Output the [X, Y] coordinate of the center of the cell containing the given text.  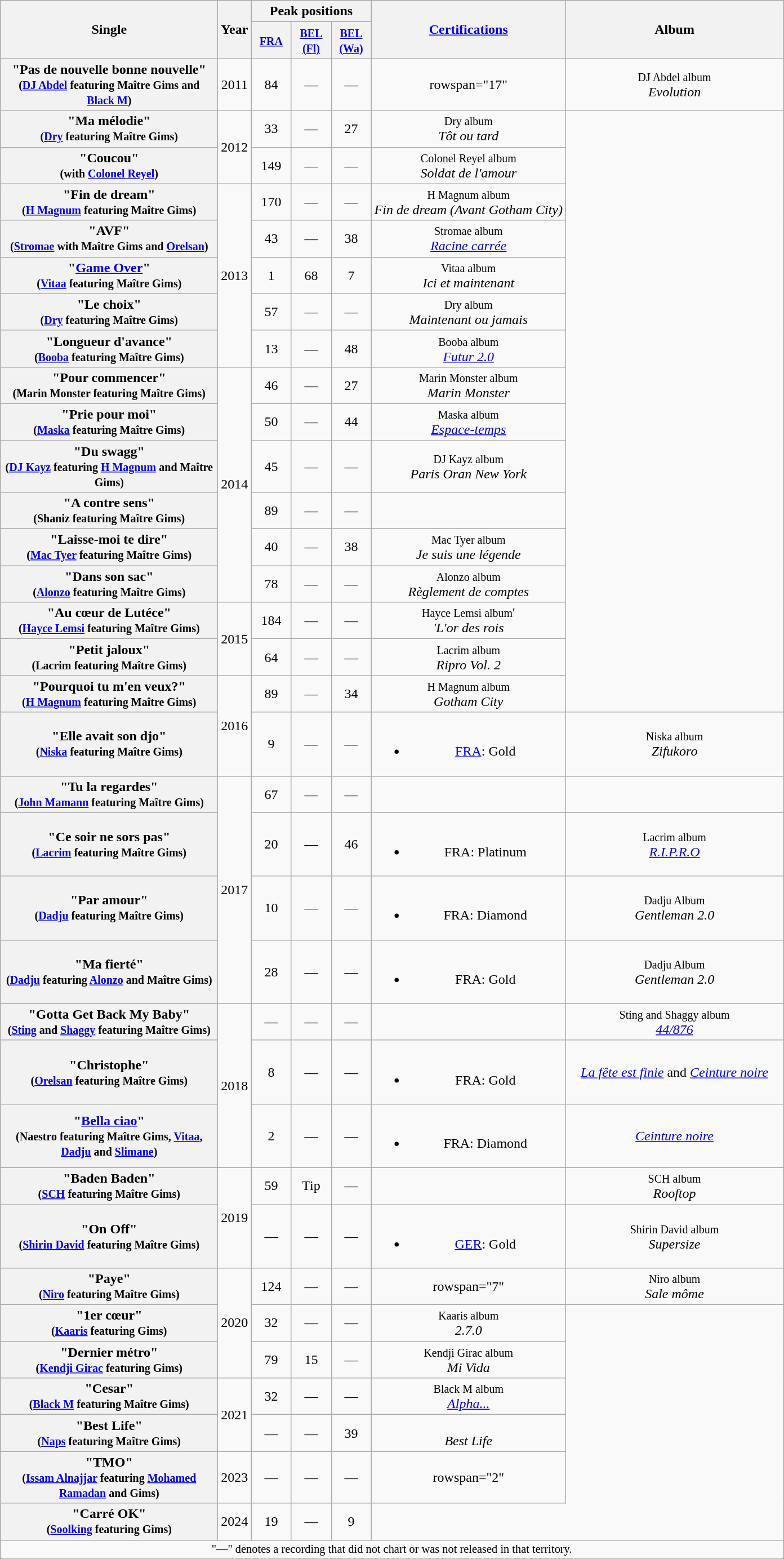
rowspan="17" [469, 85]
FRA: Platinum [469, 844]
La fête est finie and Ceinture noire [675, 1072]
Album [675, 29]
DJ Kayz albumParis Oran New York [469, 467]
DJ Abdel albumEvolution [675, 85]
"1er cœur" (Kaaris featuring Gims) [109, 1323]
"Gotta Get Back My Baby" (Sting and Shaggy featuring Maître Gims) [109, 1022]
34 [351, 694]
rowspan="2" [469, 1477]
SCH albumRooftop [675, 1185]
"Dans son sac" (Alonzo featuring Maître Gims) [109, 584]
Stromae album Racine carrée [469, 239]
Niska albumZifukoro [675, 744]
FRA [271, 41]
GER: Gold [469, 1236]
2020 [234, 1323]
2014 [234, 485]
Lacrim albumRipro Vol. 2 [469, 657]
184 [271, 621]
Colonel Reyel album Soldat de l'amour [469, 166]
Vitaa albumIci et maintenant [469, 275]
Mac Tyer albumJe suis une légende [469, 548]
BEL(Fl) [311, 41]
"TMO" (Issam Alnajjar featuring Mohamed Ramadan and Gims) [109, 1477]
2024 [234, 1521]
Best Life [469, 1433]
"Du swagg" (DJ Kayz featuring H Magnum and Maître Gims) [109, 467]
"Best Life" (Naps featuring Maître Gims) [109, 1433]
78 [271, 584]
Kaaris album2.7.0 [469, 1323]
57 [271, 312]
43 [271, 239]
"Au cœur de Lutéce" (Hayce Lemsi featuring Maître Gims) [109, 621]
"Elle avait son djo"(Niska featuring Maître Gims) [109, 744]
"Le choix" (Dry featuring Maître Gims) [109, 312]
84 [271, 85]
33 [271, 128]
"Ma mélodie" (Dry featuring Maître Gims) [109, 128]
"Dernier métro" (Kendji Girac featuring Gims) [109, 1360]
Single [109, 29]
"Pourquoi tu m'en veux?" (H Magnum featuring Maître Gims) [109, 694]
40 [271, 548]
"Carré OK" (Soolking featuring Gims) [109, 1521]
Peak positions [311, 11]
2011 [234, 85]
124 [271, 1287]
48 [351, 348]
20 [271, 844]
13 [271, 348]
2019 [234, 1218]
Dry albumMaintenant ou jamais [469, 312]
Ceinture noire [675, 1136]
Year [234, 29]
Certifications [469, 29]
"Ma fierté"(Dadju featuring Alonzo and Maître Gims) [109, 971]
1 [271, 275]
H Magnum albumFin de dream (Avant Gotham City) [469, 202]
"Petit jaloux" (Lacrim featuring Maître Gims) [109, 657]
"Cesar" (Black M featuring Maître Gims) [109, 1396]
"Coucou" (with Colonel Reyel) [109, 166]
149 [271, 166]
Maska albumEspace-temps [469, 421]
59 [271, 1185]
"Longueur d'avance" (Booba featuring Maître Gims) [109, 348]
Hayce Lemsi album''L'or des rois [469, 621]
BEL(Wa) [351, 41]
Sting and Shaggy album44/876 [675, 1022]
Dry albumTôt ou tard [469, 128]
45 [271, 467]
"Par amour"(Dadju featuring Maître Gims) [109, 908]
rowspan="7" [469, 1287]
2018 [234, 1085]
10 [271, 908]
2013 [234, 275]
"Christophe"(Orelsan featuring Maître Gims) [109, 1072]
67 [271, 794]
2015 [234, 639]
Booba album Futur 2.0 [469, 348]
2012 [234, 147]
"Laisse-moi te dire" (Mac Tyer featuring Maître Gims) [109, 548]
Tip [311, 1185]
50 [271, 421]
"Baden Baden" (SCH featuring Maître Gims) [109, 1185]
2023 [234, 1477]
Kendji Girac albumMi Vida [469, 1360]
39 [351, 1433]
15 [311, 1360]
Shirin David albumSupersize [675, 1236]
"Prie pour moi" (Maska featuring Maître Gims) [109, 421]
Lacrim albumR.I.P.R.O [675, 844]
2 [271, 1136]
Alonzo albumRèglement de comptes [469, 584]
"Bella ciao"(Naestro featuring Maître Gims, Vitaa, Dadju and Slimane) [109, 1136]
44 [351, 421]
68 [311, 275]
2016 [234, 726]
Marin Monster albumMarin Monster [469, 385]
"Pour commencer" (Marin Monster featuring Maître Gims) [109, 385]
H Magnum albumGotham City [469, 694]
64 [271, 657]
"—" denotes a recording that did not chart or was not released in that territory. [392, 1549]
2021 [234, 1415]
79 [271, 1360]
"Game Over" (Vitaa featuring Maître Gims) [109, 275]
19 [271, 1521]
"Fin de dream" (H Magnum featuring Maître Gims) [109, 202]
2017 [234, 890]
"Paye" (Niro featuring Maître Gims) [109, 1287]
170 [271, 202]
"AVF" (Stromae with Maître Gims and Orelsan) [109, 239]
Niro albumSale môme [675, 1287]
"Ce soir ne sors pas"(Lacrim featuring Maître Gims) [109, 844]
"Pas de nouvelle bonne nouvelle" (DJ Abdel featuring Maître Gims and Black M) [109, 85]
Black M albumAlpha... [469, 1396]
8 [271, 1072]
"A contre sens" (Shaniz featuring Maître Gims) [109, 510]
"On Off" (Shirin David featuring Maître Gims) [109, 1236]
"Tu la regardes" (John Mamann featuring Maître Gims) [109, 794]
7 [351, 275]
28 [271, 971]
